Locate the cell with the specified text and output its [x, y] center coordinate. 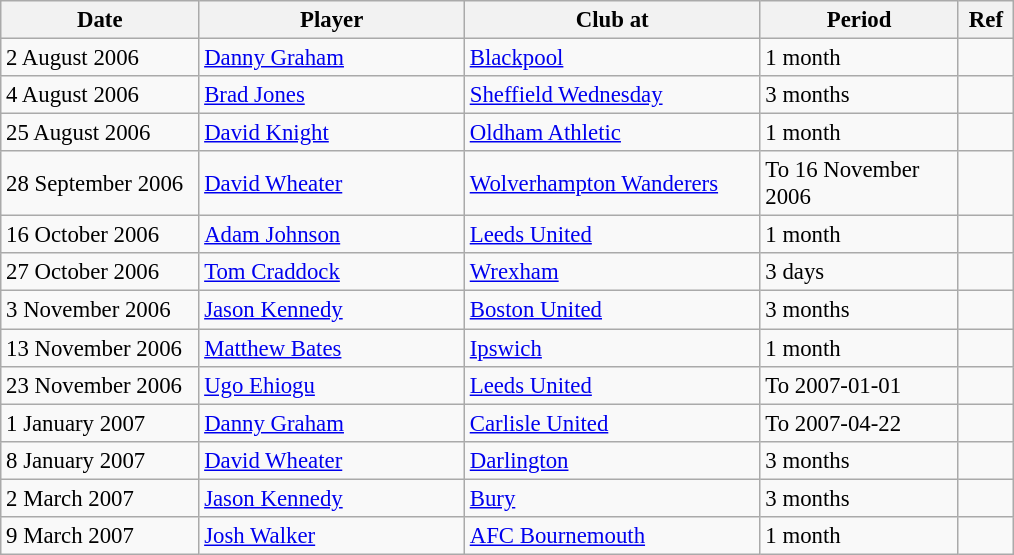
23 November 2006 [100, 385]
Wrexham [612, 273]
4 August 2006 [100, 95]
Carlisle United [612, 423]
Period [859, 20]
28 September 2006 [100, 184]
8 January 2007 [100, 460]
To 2007-04-22 [859, 423]
Oldham Athletic [612, 133]
To 2007-01-01 [859, 385]
Ipswich [612, 348]
2 March 2007 [100, 498]
Bury [612, 498]
Josh Walker [332, 536]
13 November 2006 [100, 348]
Matthew Bates [332, 348]
Darlington [612, 460]
Wolverhampton Wanderers [612, 184]
3 November 2006 [100, 310]
25 August 2006 [100, 133]
3 days [859, 273]
Player [332, 20]
Ref [986, 20]
Blackpool [612, 58]
Ugo Ehiogu [332, 385]
Brad Jones [332, 95]
David Knight [332, 133]
Adam Johnson [332, 235]
27 October 2006 [100, 273]
9 March 2007 [100, 536]
Date [100, 20]
To 16 November 2006 [859, 184]
Boston United [612, 310]
Club at [612, 20]
Sheffield Wednesday [612, 95]
Tom Craddock [332, 273]
AFC Bournemouth [612, 536]
16 October 2006 [100, 235]
1 January 2007 [100, 423]
2 August 2006 [100, 58]
